Scan for the cell matching the given text and deliver its (X, Y) coordinate at center. 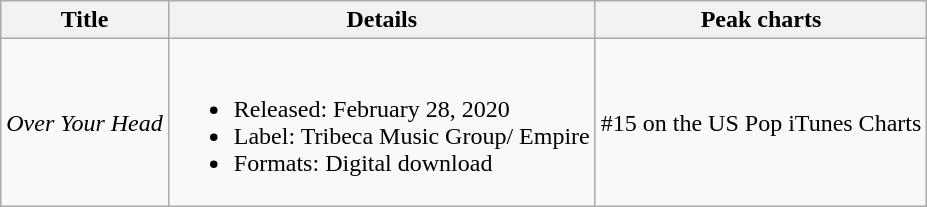
#15 on the US Pop iTunes Charts (761, 122)
Over Your Head (85, 122)
Title (85, 20)
Details (382, 20)
Released: February 28, 2020Label: Tribeca Music Group/ EmpireFormats: Digital download (382, 122)
Peak charts (761, 20)
